Return the [X, Y] coordinate for the center point of the cell that contains the specified text.  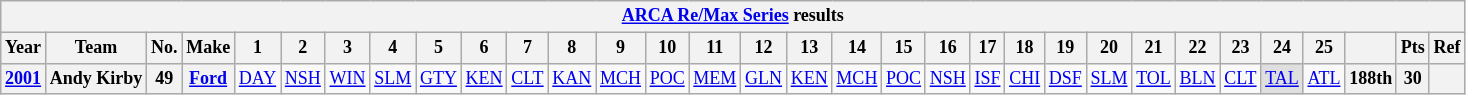
Make [208, 48]
12 [764, 48]
Andy Kirby [96, 78]
CHI [1025, 78]
Ford [208, 78]
Team [96, 48]
188th [1371, 78]
25 [1324, 48]
1 [257, 48]
Pts [1412, 48]
DAY [257, 78]
15 [904, 48]
MEM [715, 78]
4 [393, 48]
Ref [1447, 48]
49 [164, 78]
17 [988, 48]
8 [572, 48]
2001 [24, 78]
5 [439, 48]
30 [1412, 78]
Year [24, 48]
10 [667, 48]
7 [528, 48]
DSF [1065, 78]
GLN [764, 78]
6 [484, 48]
ARCA Re/Max Series results [733, 16]
22 [1198, 48]
KAN [572, 78]
No. [164, 48]
21 [1154, 48]
ATL [1324, 78]
19 [1065, 48]
2 [302, 48]
9 [621, 48]
TOL [1154, 78]
23 [1240, 48]
11 [715, 48]
14 [857, 48]
ISF [988, 78]
BLN [1198, 78]
24 [1282, 48]
16 [948, 48]
13 [809, 48]
TAL [1282, 78]
GTY [439, 78]
18 [1025, 48]
20 [1109, 48]
WIN [348, 78]
3 [348, 48]
